Detect which cell encompasses the target text, then output its (X, Y) center coordinate. 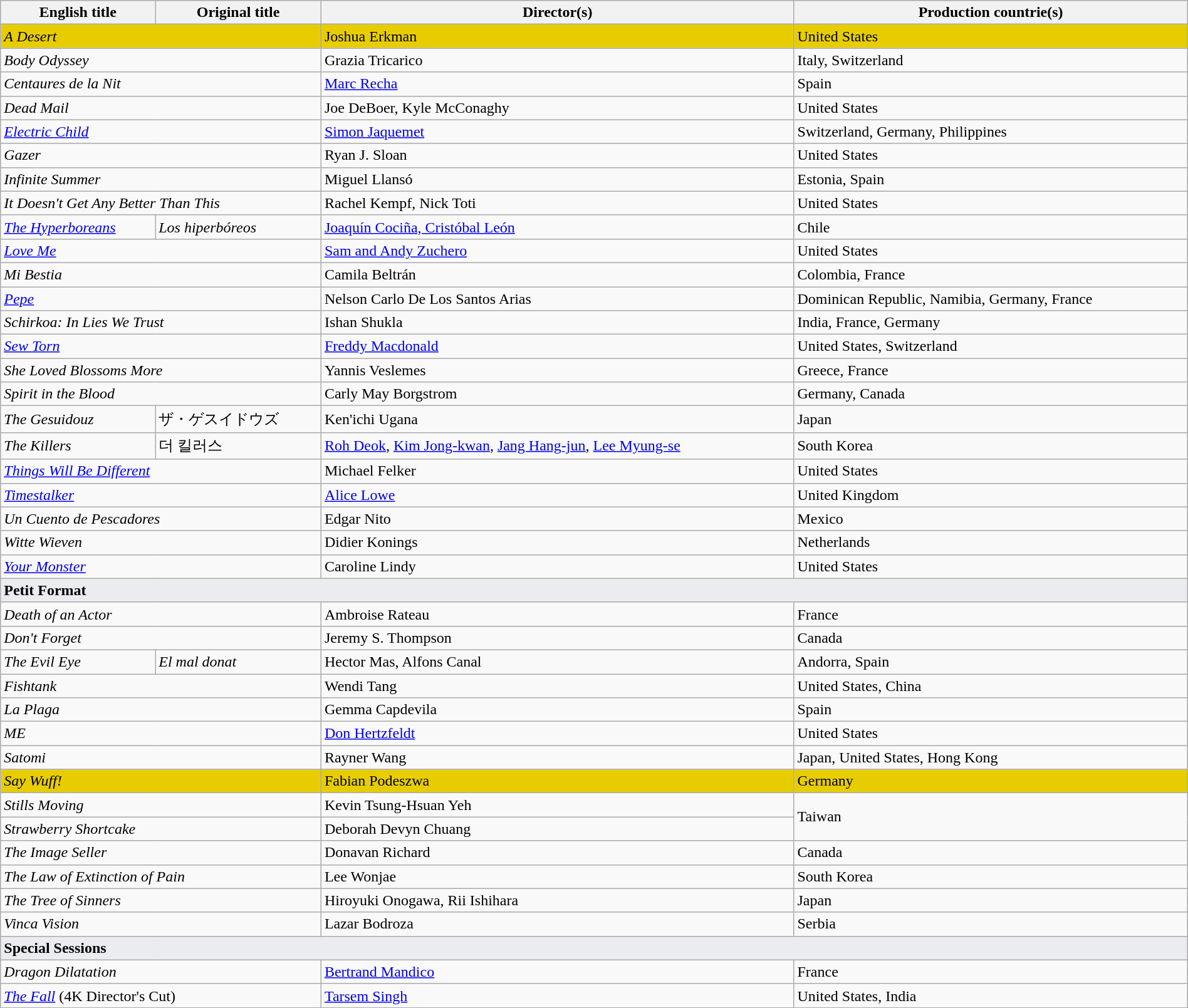
Rayner Wang (558, 757)
Satomi (161, 757)
Centaures de la Nit (161, 84)
Colombia, France (991, 274)
Mi Bestia (161, 274)
Pepe (161, 299)
Special Sessions (594, 948)
Simon Jaquemet (558, 132)
Ken'ichi Ugana (558, 420)
Michael Felker (558, 471)
Donavan Richard (558, 853)
Wendi Tang (558, 686)
Carly May Borgstrom (558, 394)
Jeremy S. Thompson (558, 638)
Roh Deok, Kim Jong-kwan, Jang Hang-jun, Lee Myung-se (558, 446)
Things Will Be Different (161, 471)
Germany, Canada (991, 394)
A Desert (161, 36)
Ishan Shukla (558, 323)
Yannis Veslemes (558, 370)
Hiroyuki Onogawa, Rii Ishihara (558, 900)
Un Cuento de Pescadores (161, 519)
She Loved Blossoms More (161, 370)
Your Monster (161, 566)
United States, China (991, 686)
English title (78, 13)
Mexico (991, 519)
The Tree of Sinners (161, 900)
United Kingdom (991, 495)
Miguel Llansó (558, 179)
The Hyperboreans (78, 227)
El mal donat (238, 662)
Petit Format (594, 590)
Grazia Tricarico (558, 60)
Sam and Andy Zuchero (558, 251)
Director(s) (558, 13)
Netherlands (991, 543)
Rachel Kempf, Nick Toti (558, 203)
Taiwan (991, 817)
Andorra, Spain (991, 662)
Sew Torn (161, 346)
Camila Beltrán (558, 274)
Strawberry Shortcake (161, 829)
The Fall (4K Director's Cut) (161, 995)
United States, India (991, 995)
Caroline Lindy (558, 566)
Italy, Switzerland (991, 60)
Dragon Dilatation (161, 972)
The Law of Extinction of Pain (161, 876)
Estonia, Spain (991, 179)
Chile (991, 227)
Vinca Vision (161, 924)
Marc Recha (558, 84)
Hector Mas, Alfons Canal (558, 662)
Japan, United States, Hong Kong (991, 757)
Witte Wieven (161, 543)
Gazer (161, 155)
Stills Moving (161, 805)
더 킬러스 (238, 446)
Lee Wonjae (558, 876)
Dominican Republic, Namibia, Germany, France (991, 299)
ME (161, 734)
Don't Forget (161, 638)
Joaquín Cociña, Cristóbal León (558, 227)
Edgar Nito (558, 519)
Kevin Tsung-Hsuan Yeh (558, 805)
Joshua Erkman (558, 36)
Nelson Carlo De Los Santos Arias (558, 299)
The Evil Eye (78, 662)
Don Hertzfeldt (558, 734)
Original title (238, 13)
Fabian Podeszwa (558, 781)
La Plaga (161, 710)
ザ・ゲスイドウズ (238, 420)
Gemma Capdevila (558, 710)
United States, Switzerland (991, 346)
Production countrie(s) (991, 13)
The Image Seller (161, 853)
Deborah Devyn Chuang (558, 829)
Serbia (991, 924)
Los hiperbóreos (238, 227)
Joe DeBoer, Kyle McConaghy (558, 108)
Infinite Summer (161, 179)
The Killers (78, 446)
Didier Konings (558, 543)
Electric Child (161, 132)
Bertrand Mandico (558, 972)
Alice Lowe (558, 495)
Ryan J. Sloan (558, 155)
India, France, Germany (991, 323)
Greece, France (991, 370)
Body Odyssey (161, 60)
Say Wuff! (161, 781)
Tarsem Singh (558, 995)
The Gesuidouz (78, 420)
Lazar Bodroza (558, 924)
Germany (991, 781)
Spirit in the Blood (161, 394)
Dead Mail (161, 108)
Timestalker (161, 495)
Love Me (161, 251)
It Doesn't Get Any Better Than This (161, 203)
Fishtank (161, 686)
Death of an Actor (161, 614)
Ambroise Rateau (558, 614)
Schirkoa: In Lies We Trust (161, 323)
Switzerland, Germany, Philippines (991, 132)
Freddy Macdonald (558, 346)
